Locate the cell with the specified text and output its [X, Y] center coordinate. 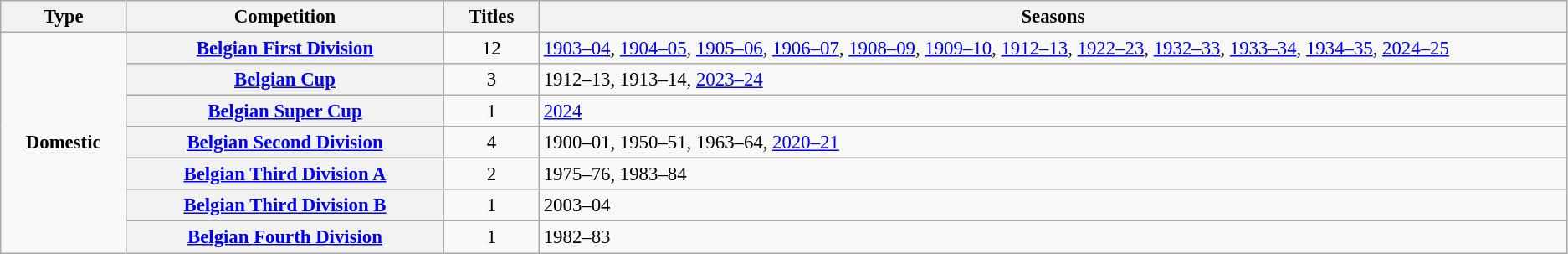
3 [491, 80]
Belgian Fourth Division [285, 237]
Competition [285, 17]
1982–83 [1053, 237]
2 [491, 174]
Belgian Third Division B [285, 205]
Seasons [1053, 17]
Titles [491, 17]
Type [64, 17]
Belgian First Division [285, 49]
2003–04 [1053, 205]
1900–01, 1950–51, 1963–64, 2020–21 [1053, 143]
Domestic [64, 143]
1903–04, 1904–05, 1905–06, 1906–07, 1908–09, 1909–10, 1912–13, 1922–23, 1932–33, 1933–34, 1934–35, 2024–25 [1053, 49]
1975–76, 1983–84 [1053, 174]
2024 [1053, 111]
Belgian Third Division A [285, 174]
Belgian Second Division [285, 143]
4 [491, 143]
12 [491, 49]
Belgian Cup [285, 80]
1912–13, 1913–14, 2023–24 [1053, 80]
Belgian Super Cup [285, 111]
